Provide the (X, Y) coordinate of the cell's center where the given text is located.  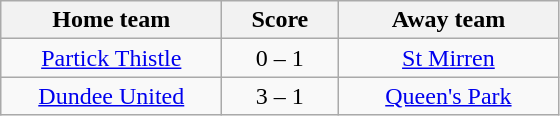
Home team (112, 20)
Partick Thistle (112, 58)
Queen's Park (448, 96)
3 – 1 (280, 96)
0 – 1 (280, 58)
St Mirren (448, 58)
Away team (448, 20)
Score (280, 20)
Dundee United (112, 96)
